Return the [x, y] coordinate for the center point of the cell that contains the specified text.  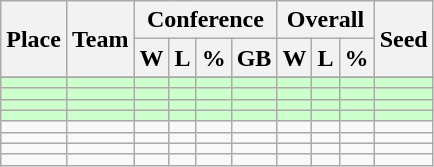
Team [100, 39]
Conference [206, 20]
Place [34, 39]
GB [254, 58]
Seed [404, 39]
Overall [326, 20]
